Identify which cell holds the provided text, then report its [X, Y] central coordinate. 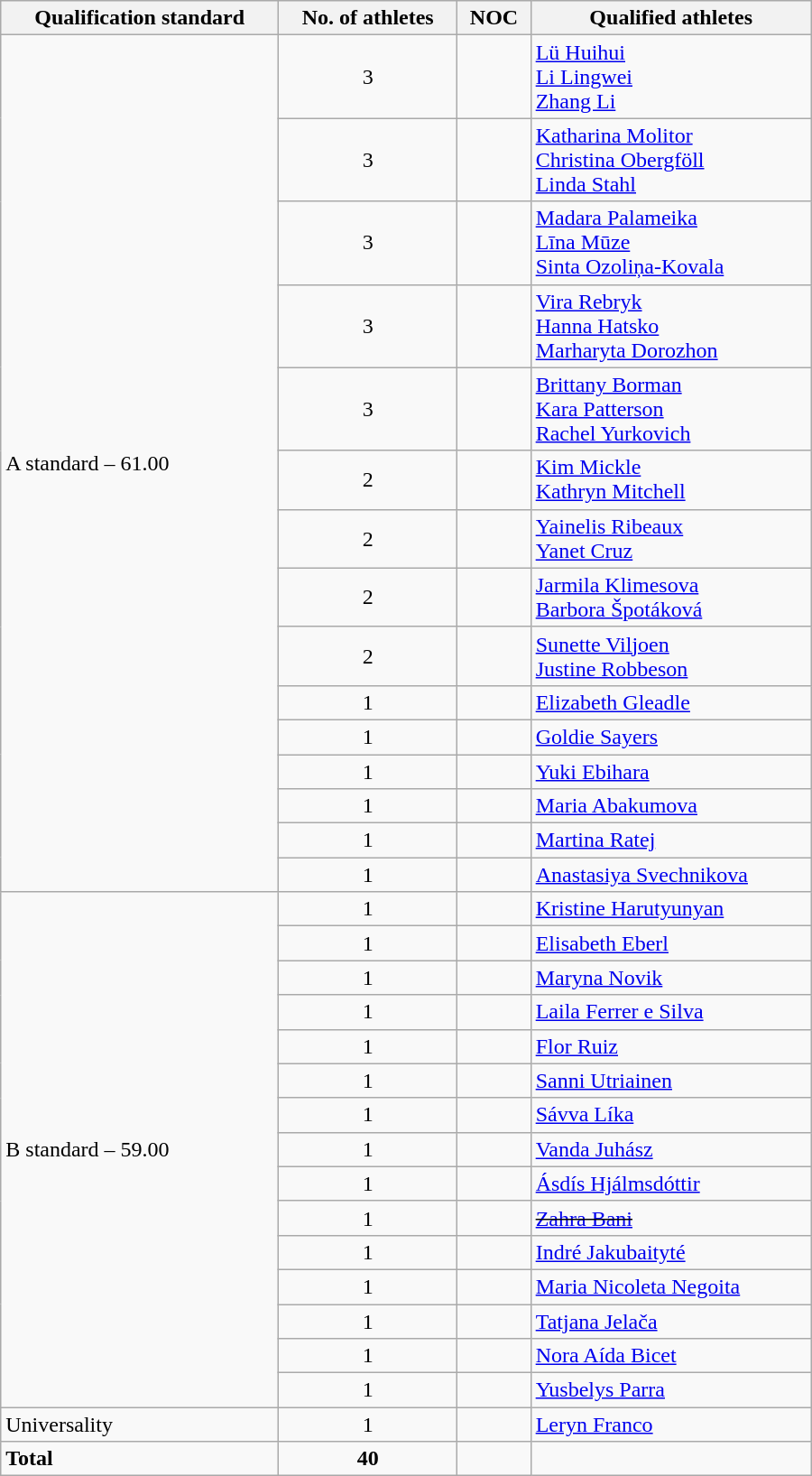
Leryn Franco [671, 1425]
Nora Aída Bicet [671, 1356]
Zahra Bani [671, 1218]
Kristine Harutyunyan [671, 909]
Katharina MolitorChristina ObergföllLinda Stahl [671, 160]
Sunette ViljoenJustine Robbeson [671, 655]
Vira RebrykHanna HatskoMarharyta Dorozhon [671, 326]
Maria Nicoleta Negoita [671, 1286]
Sávva Líka [671, 1115]
Ásdís Hjálmsdóttir [671, 1184]
NOC [494, 18]
No. of athletes [368, 18]
40 [368, 1459]
A standard – 61.00 [140, 464]
Madara PalameikaLīna MūzeSinta Ozoliņa-Kovala [671, 243]
Yusbelys Parra [671, 1390]
Vanda Juhász [671, 1149]
Flor Ruiz [671, 1046]
Elizabeth Gleadle [671, 702]
Universality [140, 1425]
Maria Abakumova [671, 806]
Sanni Utriainen [671, 1081]
Maryna Novik [671, 978]
Tatjana Jelača [671, 1321]
Total [140, 1459]
Goldie Sayers [671, 737]
Elisabeth Eberl [671, 943]
Qualification standard [140, 18]
Indré Jakubaityté [671, 1252]
Kim MickleKathryn Mitchell [671, 480]
Brittany BormanKara PattersonRachel Yurkovich [671, 409]
Yuki Ebihara [671, 772]
Jarmila KlimesovaBarbora Špotáková [671, 598]
B standard – 59.00 [140, 1150]
Lü HuihuiLi LingweiZhang Li [671, 77]
Yainelis RibeauxYanet Cruz [671, 538]
Laila Ferrer e Silva [671, 1012]
Qualified athletes [671, 18]
Anastasiya Svechnikova [671, 875]
Martina Ratej [671, 840]
